Pinpoint the cell where the given text exists, returning its (x, y) midpoint coordinate. 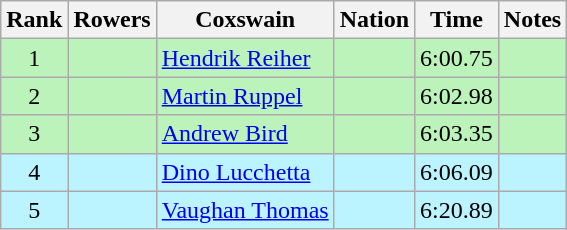
6:00.75 (457, 58)
6:02.98 (457, 96)
1 (34, 58)
6:03.35 (457, 134)
4 (34, 172)
Andrew Bird (245, 134)
5 (34, 210)
Hendrik Reiher (245, 58)
6:20.89 (457, 210)
6:06.09 (457, 172)
Vaughan Thomas (245, 210)
Rank (34, 20)
Coxswain (245, 20)
Rowers (112, 20)
Martin Ruppel (245, 96)
Nation (374, 20)
2 (34, 96)
3 (34, 134)
Dino Lucchetta (245, 172)
Time (457, 20)
Notes (532, 20)
